Output the [x, y] coordinate of the center of the cell containing the given text.  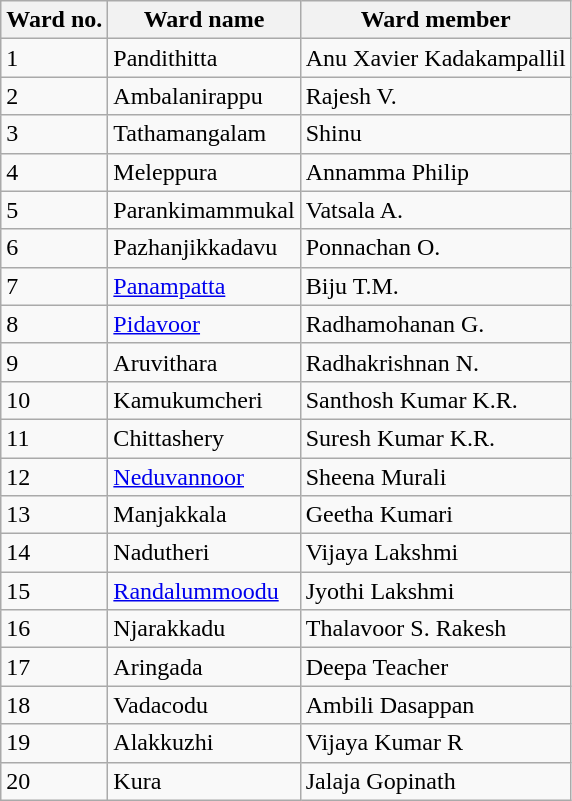
Geetha Kumari [436, 515]
Alakkuzhi [204, 743]
Ward name [204, 20]
Ponnachan O. [436, 248]
Annamma Philip [436, 172]
12 [54, 477]
Panampatta [204, 286]
5 [54, 210]
17 [54, 667]
14 [54, 553]
Njarakkadu [204, 629]
10 [54, 400]
15 [54, 591]
Aruvithara [204, 362]
Jalaja Gopinath [436, 781]
19 [54, 743]
Sheena Murali [436, 477]
Neduvannoor [204, 477]
9 [54, 362]
Vijaya Lakshmi [436, 553]
Thalavoor S. Rakesh [436, 629]
1 [54, 58]
Anu Xavier Kadakampallil [436, 58]
Radhakrishnan N. [436, 362]
16 [54, 629]
11 [54, 438]
Vatsala A. [436, 210]
Shinu [436, 134]
Pazhanjikkadavu [204, 248]
7 [54, 286]
Kamukumcheri [204, 400]
Meleppura [204, 172]
Manjakkala [204, 515]
Parankimammukal [204, 210]
8 [54, 324]
Pandithitta [204, 58]
Randalummoodu [204, 591]
Radhamohanan G. [436, 324]
Vadacodu [204, 705]
Rajesh V. [436, 96]
Vijaya Kumar R [436, 743]
20 [54, 781]
Chittashery [204, 438]
Pidavoor [204, 324]
6 [54, 248]
18 [54, 705]
Ambili Dasappan [436, 705]
Nadutheri [204, 553]
Ward member [436, 20]
Suresh Kumar K.R. [436, 438]
4 [54, 172]
Deepa Teacher [436, 667]
Jyothi Lakshmi [436, 591]
3 [54, 134]
2 [54, 96]
Ward no. [54, 20]
Kura [204, 781]
13 [54, 515]
Santhosh Kumar K.R. [436, 400]
Biju T.M. [436, 286]
Aringada [204, 667]
Tathamangalam [204, 134]
Ambalanirappu [204, 96]
